From the cell containing the given text, extract its center point as (x, y) coordinate. 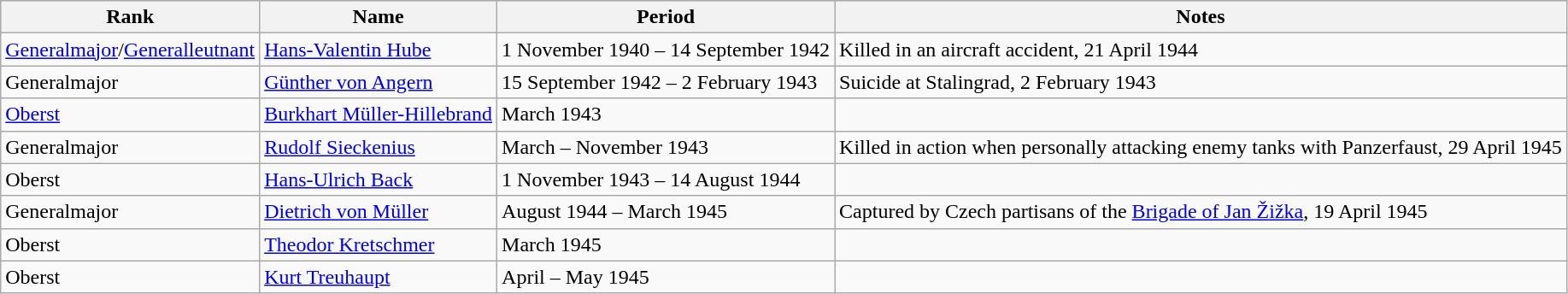
Rudolf Sieckenius (379, 147)
March 1943 (667, 115)
1 November 1943 – 14 August 1944 (667, 179)
15 September 1942 – 2 February 1943 (667, 82)
Generalmajor/Generalleutnant (130, 50)
Burkhart Müller-Hillebrand (379, 115)
August 1944 – March 1945 (667, 212)
Name (379, 17)
Suicide at Stalingrad, 2 February 1943 (1201, 82)
Period (667, 17)
March – November 1943 (667, 147)
Killed in an aircraft accident, 21 April 1944 (1201, 50)
1 November 1940 – 14 September 1942 (667, 50)
March 1945 (667, 244)
Theodor Kretschmer (379, 244)
Günther von Angern (379, 82)
Dietrich von Müller (379, 212)
Kurt Treuhaupt (379, 277)
Hans-Valentin Hube (379, 50)
Notes (1201, 17)
Hans-Ulrich Back (379, 179)
Rank (130, 17)
Captured by Czech partisans of the Brigade of Jan Žižka, 19 April 1945 (1201, 212)
Killed in action when personally attacking enemy tanks with Panzerfaust, 29 April 1945 (1201, 147)
April – May 1945 (667, 277)
